Extract the (X, Y) coordinate from the center of the cell holding the provided text.  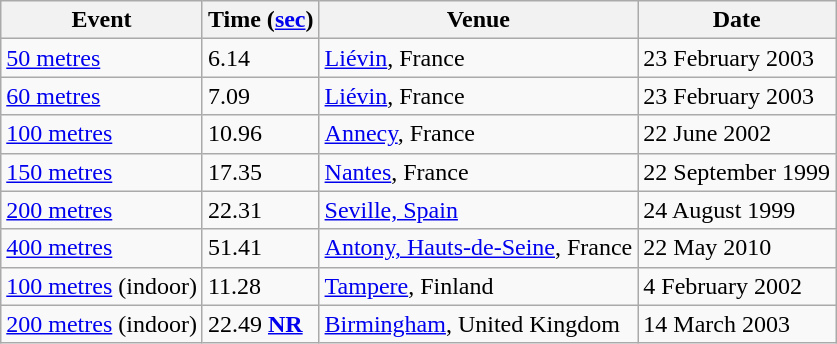
Date (737, 20)
50 metres (102, 58)
200 metres (indoor) (102, 324)
22 June 2002 (737, 134)
22 May 2010 (737, 248)
Antony, Hauts-de-Seine, France (478, 248)
24 August 1999 (737, 210)
100 metres (indoor) (102, 286)
14 March 2003 (737, 324)
10.96 (260, 134)
400 metres (102, 248)
4 February 2002 (737, 286)
60 metres (102, 96)
11.28 (260, 286)
Event (102, 20)
Birmingham, United Kingdom (478, 324)
Annecy, France (478, 134)
Venue (478, 20)
150 metres (102, 172)
7.09 (260, 96)
6.14 (260, 58)
Nantes, France (478, 172)
22.31 (260, 210)
Time (sec) (260, 20)
17.35 (260, 172)
22 September 1999 (737, 172)
22.49 NR (260, 324)
100 metres (102, 134)
51.41 (260, 248)
200 metres (102, 210)
Seville, Spain (478, 210)
Tampere, Finland (478, 286)
